Locate the cell with the specified text and output its (x, y) center coordinate. 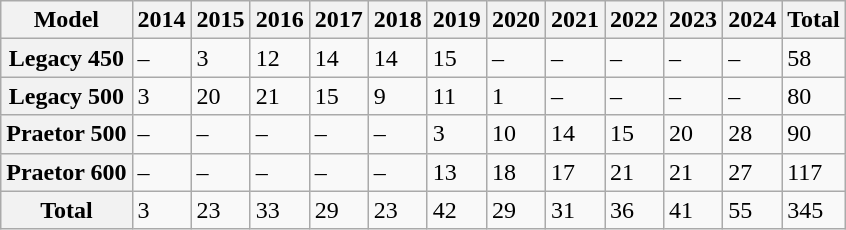
36 (634, 210)
41 (694, 210)
117 (814, 172)
28 (752, 134)
42 (456, 210)
2022 (634, 20)
27 (752, 172)
9 (398, 96)
2020 (516, 20)
10 (516, 134)
55 (752, 210)
1 (516, 96)
58 (814, 58)
2021 (574, 20)
2023 (694, 20)
80 (814, 96)
33 (280, 210)
2014 (162, 20)
90 (814, 134)
18 (516, 172)
Praetor 500 (66, 134)
2017 (338, 20)
31 (574, 210)
11 (456, 96)
345 (814, 210)
2015 (220, 20)
12 (280, 58)
2019 (456, 20)
Praetor 600 (66, 172)
2016 (280, 20)
Legacy 500 (66, 96)
13 (456, 172)
Legacy 450 (66, 58)
17 (574, 172)
2024 (752, 20)
Model (66, 20)
2018 (398, 20)
